Locate the cell with the specified text and output its [X, Y] center coordinate. 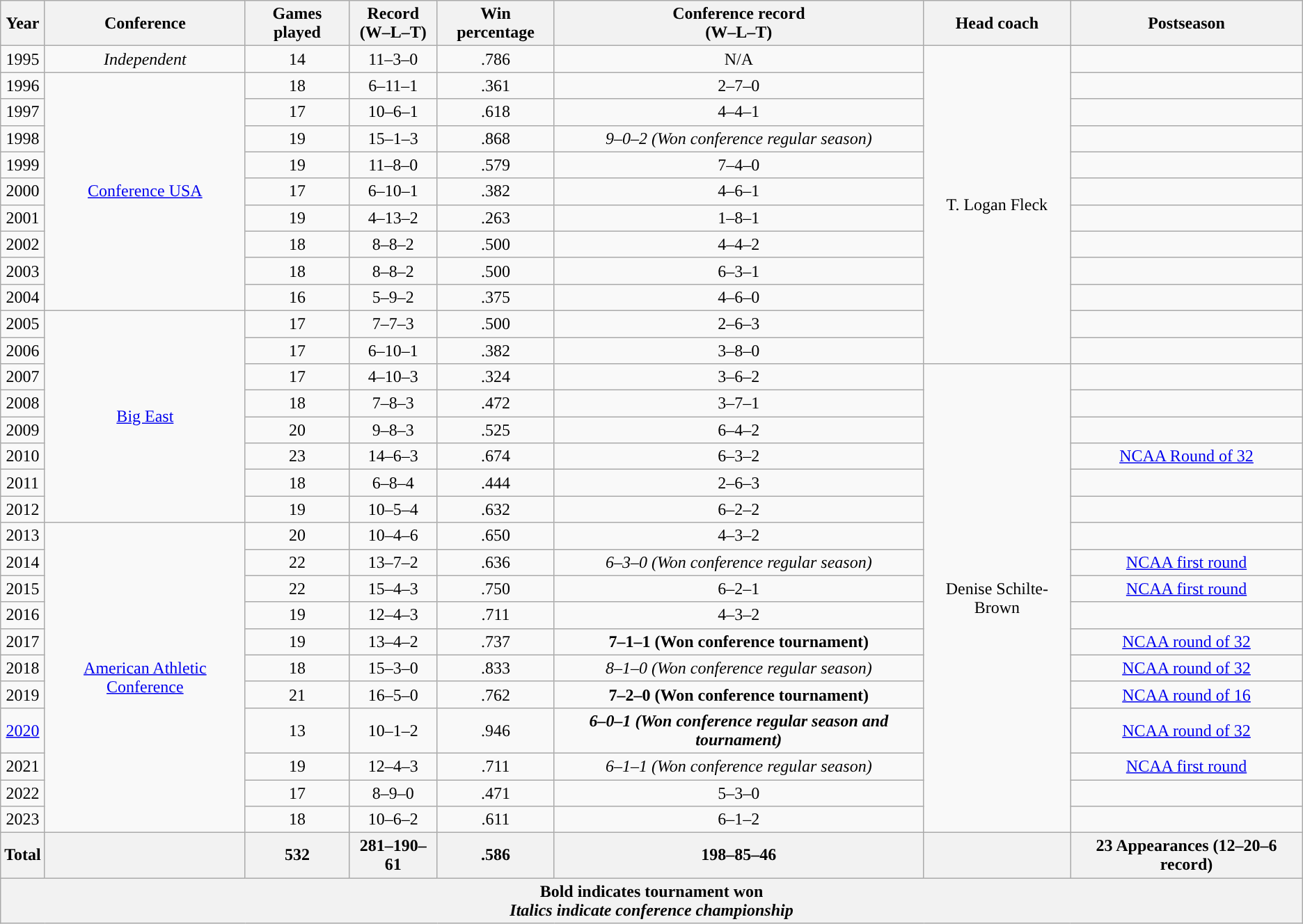
11–3–0 [393, 59]
Conference USA [145, 192]
.833 [496, 668]
1995 [23, 59]
9–8–3 [393, 430]
8–1–0 (Won conference regular season) [739, 668]
1996 [23, 86]
2013 [23, 536]
.737 [496, 642]
3–7–1 [739, 404]
Conference record(W–L–T) [739, 24]
Independent [145, 59]
10–4–6 [393, 536]
16–5–0 [393, 694]
.946 [496, 731]
.650 [496, 536]
2–7–0 [739, 86]
532 [297, 856]
.632 [496, 509]
.750 [496, 589]
1–8–1 [739, 218]
2005 [23, 324]
14 [297, 59]
NCAA round of 16 [1186, 694]
.674 [496, 456]
2009 [23, 430]
16 [297, 297]
American Athletic Conference [145, 678]
7–7–3 [393, 324]
9–0–2 (Won conference regular season) [739, 138]
2012 [23, 509]
6–11–1 [393, 86]
6–1–1 (Won conference regular season) [739, 766]
10–6–1 [393, 112]
2010 [23, 456]
6–8–4 [393, 483]
15–3–0 [393, 668]
.471 [496, 792]
Win percentage [496, 24]
2002 [23, 244]
.525 [496, 430]
2017 [23, 642]
1998 [23, 138]
.611 [496, 820]
281–190–61 [393, 856]
2011 [23, 483]
6–0–1 (Won conference regular season and tournament) [739, 731]
.586 [496, 856]
2015 [23, 589]
4–10–3 [393, 377]
21 [297, 694]
4–6–0 [739, 297]
2007 [23, 377]
Denise Schilte-Brown [997, 598]
7–1–1 (Won conference tournament) [739, 642]
4–4–2 [739, 244]
T. Logan Fleck [997, 205]
1999 [23, 165]
2020 [23, 731]
5–3–0 [739, 792]
23 Appearances (12–20–6 record) [1186, 856]
7–4–0 [739, 165]
6–2–2 [739, 509]
2018 [23, 668]
6–3–2 [739, 456]
15–1–3 [393, 138]
6–4–2 [739, 430]
Postseason [1186, 24]
8–9–0 [393, 792]
.472 [496, 404]
.762 [496, 694]
.375 [496, 297]
.361 [496, 86]
7–2–0 (Won conference tournament) [739, 694]
.579 [496, 165]
3–8–0 [739, 350]
.786 [496, 59]
2000 [23, 191]
NCAA Round of 32 [1186, 456]
2014 [23, 562]
.618 [496, 112]
.868 [496, 138]
13 [297, 731]
Total [23, 856]
.324 [496, 377]
2003 [23, 271]
7–8–3 [393, 404]
.263 [496, 218]
Big East [145, 416]
4–4–1 [739, 112]
23 [297, 456]
5–9–2 [393, 297]
13–7–2 [393, 562]
2019 [23, 694]
N/A [739, 59]
6–3–1 [739, 271]
Bold indicates tournament wonItalics indicate conference championship [651, 900]
14–6–3 [393, 456]
2016 [23, 615]
4–13–2 [393, 218]
15–4–3 [393, 589]
1997 [23, 112]
.636 [496, 562]
2021 [23, 766]
2001 [23, 218]
2006 [23, 350]
10–6–2 [393, 820]
Year [23, 24]
2022 [23, 792]
10–1–2 [393, 731]
3–6–2 [739, 377]
6–2–1 [739, 589]
198–85–46 [739, 856]
.444 [496, 483]
Conference [145, 24]
6–3–0 (Won conference regular season) [739, 562]
Record(W–L–T) [393, 24]
13–4–2 [393, 642]
11–8–0 [393, 165]
10–5–4 [393, 509]
2023 [23, 820]
Games played [297, 24]
4–6–1 [739, 191]
2008 [23, 404]
2004 [23, 297]
Head coach [997, 24]
6–1–2 [739, 820]
